Find where the given text appears and provide that cell's center as [X, Y] coordinate. 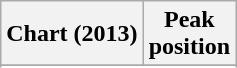
Peakposition [189, 34]
Chart (2013) [72, 34]
